Output the [X, Y] coordinate of the center of the cell containing the given text.  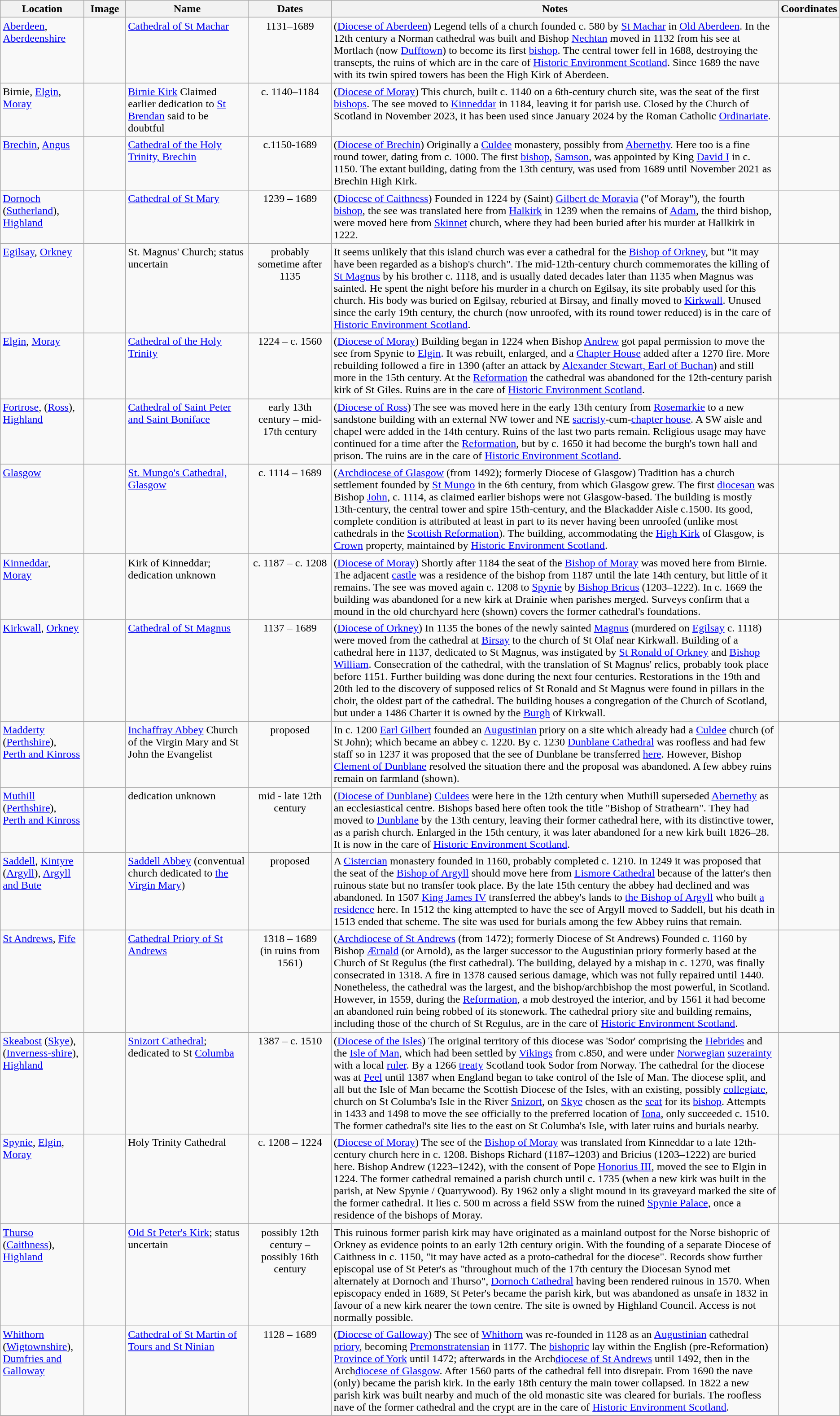
Elgin, Moray [42, 366]
Dornoch (Sutherland), Highland [42, 216]
early 13th century – mid-17th century [290, 431]
Saddell Abbey (conventual church dedicated to the Virgin Mary) [188, 891]
probably sometime after 1135 [290, 288]
1128 – 1689 [290, 1371]
1224 – c. 1560 [290, 366]
Cathedral of St Machar [188, 50]
1131–1689 [290, 50]
Egilsay, Orkney [42, 288]
Cathedral of St Martin of Tours and St Ninian [188, 1371]
Brechin, Angus [42, 163]
Skeabost (Skye), (Inverness-shire), Highland [42, 1083]
St Andrews, Fife [42, 981]
Coordinates [809, 9]
Old St Peter's Kirk; status uncertain [188, 1275]
c. 1208 – 1224 [290, 1179]
c. 1140–1184 [290, 110]
Name [188, 9]
Holy Trinity Cathedral [188, 1179]
Cathedral of the Holy Trinity [188, 366]
1137 – 1689 [290, 671]
c. 1114 – 1689 [290, 509]
Kirkwall, Orkney [42, 671]
Birnie Kirk Claimed earlier dedication to St Brendan said to be doubtful [188, 110]
Image [105, 9]
St. Mungo's Cathedral, Glasgow [188, 509]
Thurso (Caithness), Highland [42, 1275]
Whithorn (Wigtownshire), Dumfries and Galloway [42, 1371]
Snizort Cathedral; dedicated to St Columba [188, 1083]
Cathedral of the Holy Trinity, Brechin [188, 163]
1387 – c. 1510 [290, 1083]
Saddell, Kintyre (Argyll), Argyll and Bute [42, 891]
possibly 12th century – possibly 16th century [290, 1275]
Cathedral of St Magnus [188, 671]
Fortrose, (Ross), Highland [42, 431]
Inchaffray Abbey Church of the Virgin Mary and St John the Evangelist [188, 754]
Dates [290, 9]
c. 1187 – c. 1208 [290, 587]
Madderty (Perthshire), Perth and Kinross [42, 754]
Cathedral of St Mary [188, 216]
Aberdeen, Aberdeenshire [42, 50]
dedication unknown [188, 820]
Muthill (Perthshire), Perth and Kinross [42, 820]
Kirk of Kinneddar; dedication unknown [188, 587]
Kinneddar, Moray [42, 587]
1318 – 1689 (in ruins from 1561) [290, 981]
mid - late 12th century [290, 820]
Spynie, Elgin, Moray [42, 1179]
St. Magnus' Church; status uncertain [188, 288]
Location [42, 9]
Glasgow [42, 509]
Birnie, Elgin, Moray [42, 110]
1239 – 1689 [290, 216]
Cathedral of Saint Peter and Saint Boniface [188, 431]
Cathedral Priory of St Andrews [188, 981]
c.1150-1689 [290, 163]
Notes [555, 9]
